Extract the (x, y) coordinate from the center of the cell holding the provided text.  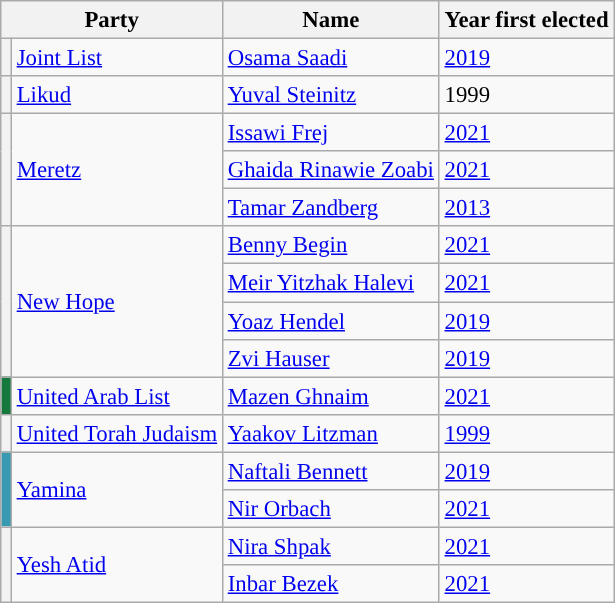
2013 (526, 208)
Ghaida Rinawie Zoabi (330, 170)
Benny Begin (330, 245)
Party (112, 20)
Yoaz Hendel (330, 321)
Name (330, 20)
Yesh Atid (116, 564)
Issawi Frej (330, 133)
Zvi Hauser (330, 358)
Nira Shpak (330, 546)
Likud (116, 95)
New Hope (116, 301)
Yuval Steinitz (330, 95)
Inbar Bezek (330, 584)
Meretz (116, 170)
Tamar Zandberg (330, 208)
United Arab List (116, 396)
Year first elected (526, 20)
Yaakov Litzman (330, 433)
Yamina (116, 490)
Nir Orbach (330, 509)
Joint List (116, 58)
Meir Yitzhak Halevi (330, 283)
Naftali Bennett (330, 471)
United Torah Judaism (116, 433)
Mazen Ghnaim (330, 396)
Osama Saadi (330, 58)
